Pinpoint the cell where the given text exists, returning its [x, y] midpoint coordinate. 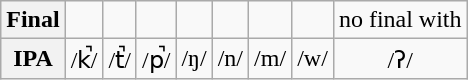
Final [33, 20]
/w/ [313, 59]
/t̚/ [120, 59]
/p̚/ [156, 59]
/n/ [230, 59]
/ŋ/ [194, 59]
no final with [400, 20]
/m/ [270, 59]
/k̚/ [84, 59]
IPA [33, 59]
/ʔ/ [400, 59]
